Pinpoint the cell where the given text exists, returning its (x, y) midpoint coordinate. 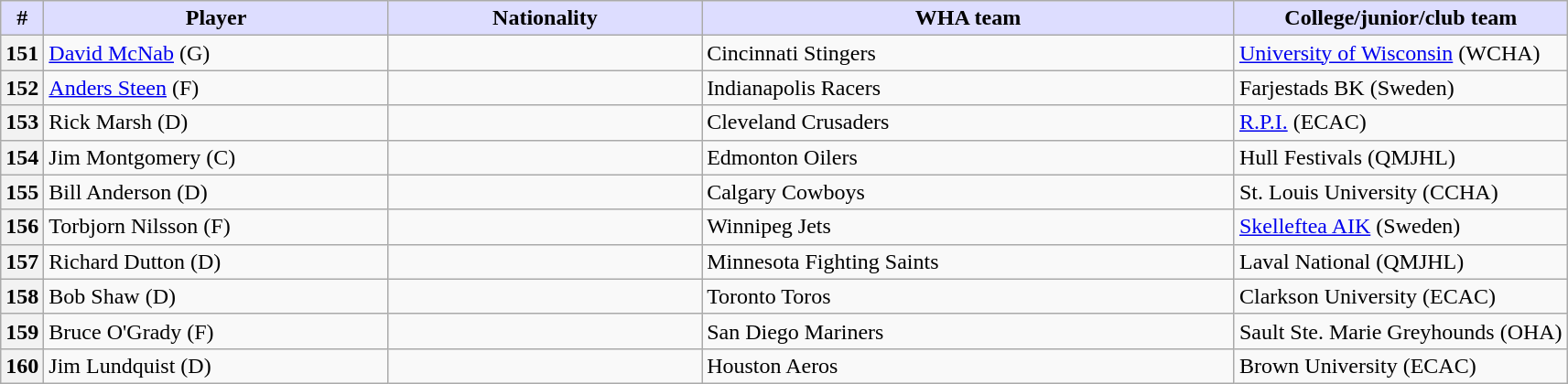
160 (22, 366)
151 (22, 53)
Hull Festivals (QMJHL) (1400, 157)
157 (22, 261)
# (22, 18)
Laval National (QMJHL) (1400, 261)
University of Wisconsin (WCHA) (1400, 53)
David McNab (G) (216, 53)
Bob Shaw (D) (216, 296)
Nationality (545, 18)
153 (22, 123)
Calgary Cowboys (968, 192)
Edmonton Oilers (968, 157)
Winnipeg Jets (968, 227)
Toronto Toros (968, 296)
152 (22, 88)
Player (216, 18)
Bill Anderson (D) (216, 192)
159 (22, 331)
Bruce O'Grady (F) (216, 331)
156 (22, 227)
Jim Montgomery (C) (216, 157)
Houston Aeros (968, 366)
Torbjorn Nilsson (F) (216, 227)
Sault Ste. Marie Greyhounds (OHA) (1400, 331)
San Diego Mariners (968, 331)
R.P.I. (ECAC) (1400, 123)
St. Louis University (CCHA) (1400, 192)
Brown University (ECAC) (1400, 366)
158 (22, 296)
Farjestads BK (Sweden) (1400, 88)
Richard Dutton (D) (216, 261)
Jim Lundquist (D) (216, 366)
College/junior/club team (1400, 18)
WHA team (968, 18)
154 (22, 157)
Rick Marsh (D) (216, 123)
Indianapolis Racers (968, 88)
Minnesota Fighting Saints (968, 261)
Skelleftea AIK (Sweden) (1400, 227)
Cincinnati Stingers (968, 53)
Anders Steen (F) (216, 88)
Cleveland Crusaders (968, 123)
Clarkson University (ECAC) (1400, 296)
155 (22, 192)
